Pinpoint the cell where the given text exists, returning its [X, Y] midpoint coordinate. 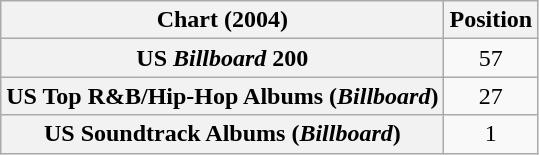
1 [491, 134]
27 [491, 96]
Position [491, 20]
Chart (2004) [222, 20]
57 [491, 58]
US Top R&B/Hip-Hop Albums (Billboard) [222, 96]
US Soundtrack Albums (Billboard) [222, 134]
US Billboard 200 [222, 58]
